Extract the [x, y] coordinate from the center of the cell holding the provided text.  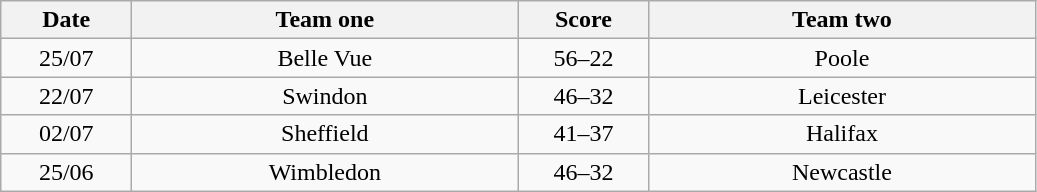
25/07 [66, 58]
Sheffield [325, 134]
41–37 [584, 134]
Halifax [842, 134]
56–22 [584, 58]
Date [66, 20]
22/07 [66, 96]
Belle Vue [325, 58]
Leicester [842, 96]
25/06 [66, 172]
Poole [842, 58]
Newcastle [842, 172]
Swindon [325, 96]
02/07 [66, 134]
Team one [325, 20]
Score [584, 20]
Wimbledon [325, 172]
Team two [842, 20]
